Determine the (X, Y) coordinate at the center of the cell enclosing the given text.  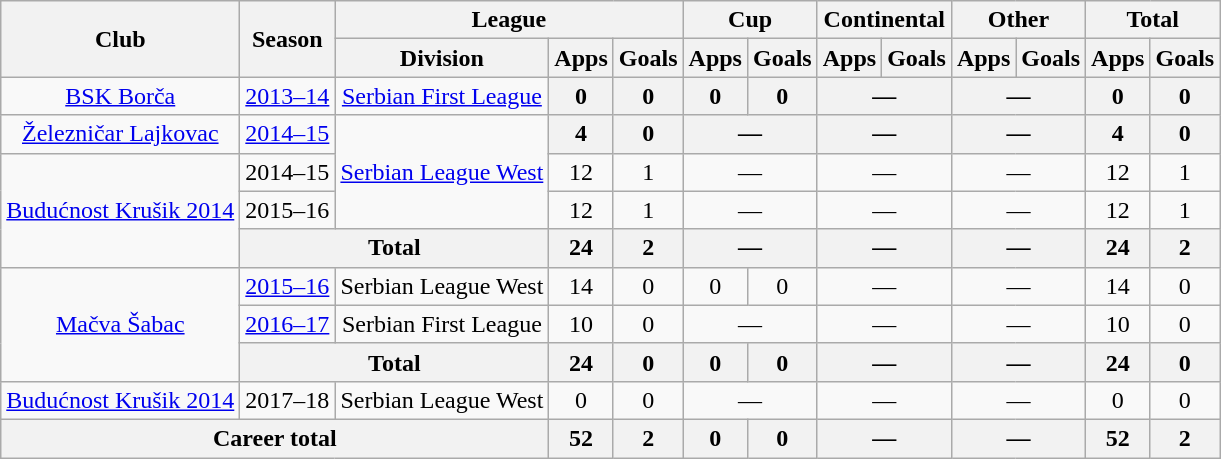
2013–14 (288, 96)
2017–18 (288, 400)
2016–17 (288, 324)
Cup (750, 20)
BSK Borča (120, 96)
Career total (275, 438)
Continental (884, 20)
Season (288, 39)
League (509, 20)
Other (1018, 20)
Železničar Lajkovac (120, 134)
Division (442, 58)
Club (120, 39)
Mačva Šabac (120, 324)
